Search for the cell housing the specified text and yield its (X, Y) center coordinate. 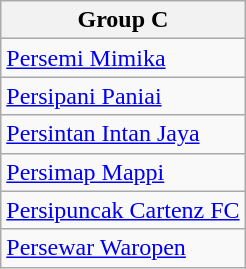
Persewar Waropen (123, 248)
Persintan Intan Jaya (123, 134)
Persipani Paniai (123, 96)
Persipuncak Cartenz FC (123, 210)
Group C (123, 20)
Persimap Mappi (123, 172)
Persemi Mimika (123, 58)
